Identify which cell holds the provided text, then report its (X, Y) central coordinate. 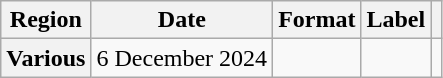
Region (46, 20)
Label (396, 20)
Date (182, 20)
Format (317, 20)
Various (46, 58)
6 December 2024 (182, 58)
